Detect which cell encompasses the target text, then output its (X, Y) center coordinate. 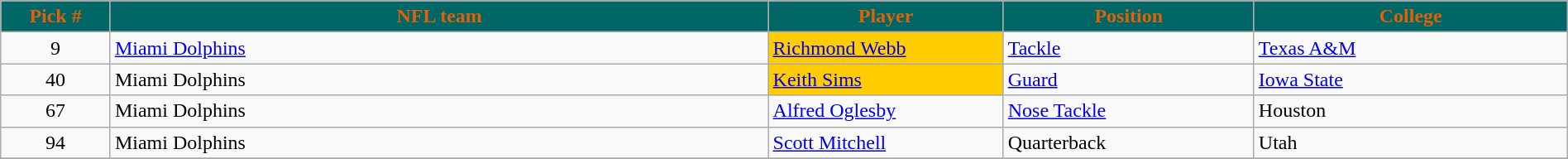
Nose Tackle (1128, 111)
Houston (1411, 111)
9 (56, 48)
Iowa State (1411, 79)
Tackle (1128, 48)
Pick # (56, 17)
67 (56, 111)
College (1411, 17)
Quarterback (1128, 142)
NFL team (439, 17)
Utah (1411, 142)
Alfred Oglesby (886, 111)
Richmond Webb (886, 48)
Player (886, 17)
Guard (1128, 79)
Texas A&M (1411, 48)
Position (1128, 17)
40 (56, 79)
Scott Mitchell (886, 142)
Keith Sims (886, 79)
94 (56, 142)
